Locate the cell with the specified text and output its (X, Y) center coordinate. 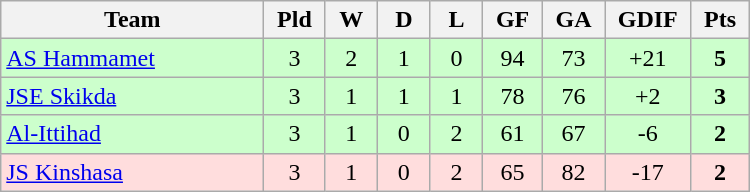
D (404, 20)
Al-Ittihad (132, 134)
67 (573, 134)
61 (513, 134)
+2 (648, 96)
Pld (294, 20)
5 (720, 58)
JSE Skikda (132, 96)
+21 (648, 58)
GA (573, 20)
AS Hammamet (132, 58)
GDIF (648, 20)
73 (573, 58)
W (352, 20)
65 (513, 172)
82 (573, 172)
GF (513, 20)
76 (573, 96)
-17 (648, 172)
L (456, 20)
-6 (648, 134)
78 (513, 96)
JS Kinshasa (132, 172)
94 (513, 58)
Pts (720, 20)
Team (132, 20)
